Pinpoint the cell where the given text exists, returning its [X, Y] midpoint coordinate. 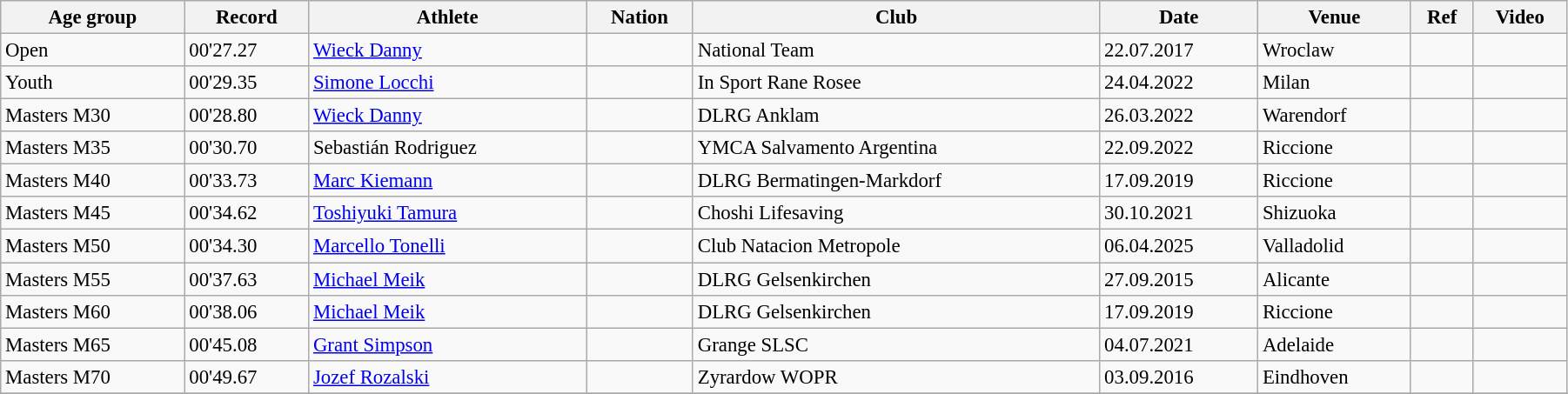
Milan [1335, 83]
24.04.2022 [1179, 83]
Date [1179, 17]
Toshiyuki Tamura [447, 213]
00'45.08 [247, 344]
DLRG Bermatingen-Markdorf [896, 181]
Zyrardow WOPR [896, 377]
Masters M55 [92, 279]
00'33.73 [247, 181]
Open [92, 50]
In Sport Rane Rosee [896, 83]
Marcello Tonelli [447, 246]
Sebastián Rodriguez [447, 148]
Wroclaw [1335, 50]
Jozef Rozalski [447, 377]
Record [247, 17]
Athlete [447, 17]
00'37.63 [247, 279]
00'38.06 [247, 311]
YMCA Salvamento Argentina [896, 148]
Masters M35 [92, 148]
National Team [896, 50]
00'49.67 [247, 377]
Video [1519, 17]
Masters M30 [92, 116]
06.04.2025 [1179, 246]
00'27.27 [247, 50]
22.07.2017 [1179, 50]
Alicante [1335, 279]
Valladolid [1335, 246]
00'29.35 [247, 83]
Shizuoka [1335, 213]
Choshi Lifesaving [896, 213]
Masters M45 [92, 213]
00'34.30 [247, 246]
Masters M40 [92, 181]
Age group [92, 17]
Masters M60 [92, 311]
Grant Simpson [447, 344]
00'34.62 [247, 213]
30.10.2021 [1179, 213]
Adelaide [1335, 344]
Club [896, 17]
Venue [1335, 17]
27.09.2015 [1179, 279]
Simone Locchi [447, 83]
Ref [1442, 17]
Grange SLSC [896, 344]
04.07.2021 [1179, 344]
22.09.2022 [1179, 148]
Masters M65 [92, 344]
Warendorf [1335, 116]
Eindhoven [1335, 377]
Masters M70 [92, 377]
Masters M50 [92, 246]
Youth [92, 83]
03.09.2016 [1179, 377]
00'30.70 [247, 148]
00'28.80 [247, 116]
Club Natacion Metropole [896, 246]
26.03.2022 [1179, 116]
Marc Kiemann [447, 181]
Nation [640, 17]
DLRG Anklam [896, 116]
